Scan for the cell matching the given text and deliver its (X, Y) coordinate at center. 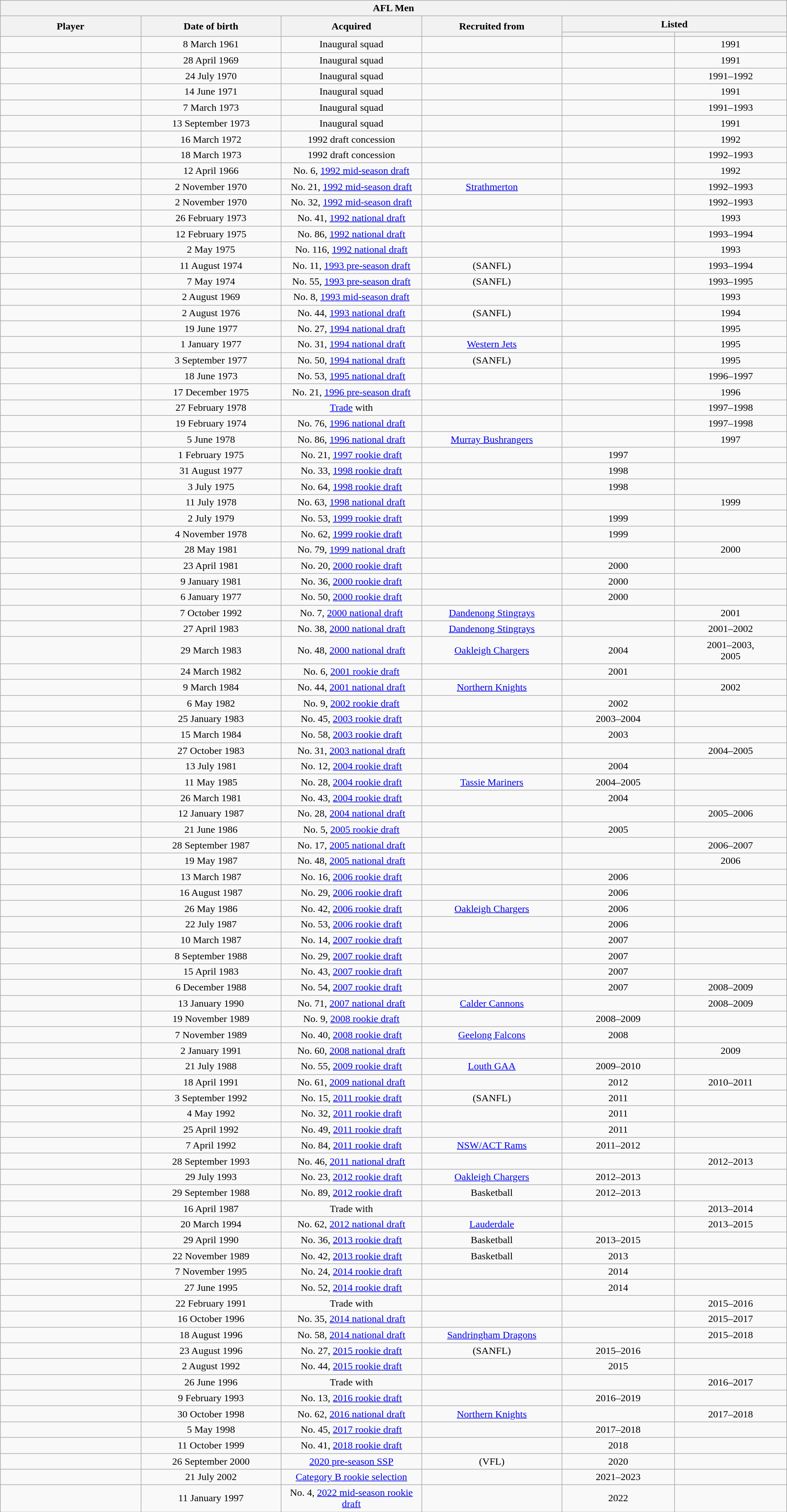
No. 32, 2011 rookie draft (351, 1114)
2022 (618, 1499)
No. 6, 2001 rookie draft (351, 671)
No. 55, 2009 rookie draft (351, 1066)
No. 44, 1993 national draft (351, 313)
No. 84, 2011 rookie draft (351, 1145)
No. 61, 2009 national draft (351, 1082)
3 September 1977 (211, 360)
No. 79, 1999 national draft (351, 550)
No. 76, 1996 national draft (351, 423)
2003–2004 (618, 719)
7 May 1974 (211, 281)
2 August 1969 (211, 297)
13 January 1990 (211, 1003)
2009–2010 (618, 1066)
11 October 1999 (211, 1445)
12 April 1966 (211, 171)
No. 5, 2005 rookie draft (351, 829)
No. 27, 1994 national draft (351, 329)
29 April 1990 (211, 1240)
22 February 1991 (211, 1303)
No. 17, 2005 national draft (351, 845)
20 March 1994 (211, 1224)
No. 13, 2016 rookie draft (351, 1398)
18 March 1973 (211, 155)
No. 36, 2013 rookie draft (351, 1240)
No. 58, 2003 rookie draft (351, 735)
27 April 1983 (211, 629)
2018 (618, 1445)
AFL Men (393, 8)
Recruited from (492, 27)
18 June 1973 (211, 376)
2001–2003, 2005 (731, 650)
23 August 1996 (211, 1351)
19 February 1974 (211, 423)
Calder Cannons (492, 1003)
Strathmerton (492, 186)
Lauderdale (492, 1224)
11 August 1974 (211, 266)
7 November 1995 (211, 1272)
No. 58, 2014 national draft (351, 1335)
1996 (731, 392)
5 June 1978 (211, 439)
No. 50, 2000 rookie draft (351, 597)
No. 31, 2003 national draft (351, 751)
2013 (618, 1256)
19 June 1977 (211, 329)
No. 21, 1992 mid-season draft (351, 186)
12 February 1975 (211, 234)
No. 53, 1999 rookie draft (351, 518)
1991–1993 (731, 107)
24 March 1982 (211, 671)
29 March 1983 (211, 650)
22 November 1989 (211, 1256)
1994 (731, 313)
No. 20, 2000 rookie draft (351, 566)
2008 (618, 1035)
1 January 1977 (211, 344)
No. 9, 2008 rookie draft (351, 1019)
No. 48, 2005 national draft (351, 861)
19 November 1989 (211, 1019)
No. 29, 2007 rookie draft (351, 956)
7 April 1992 (211, 1145)
21 July 1988 (211, 1066)
No. 14, 2007 rookie draft (351, 940)
No. 46, 2011 national draft (351, 1161)
16 April 1987 (211, 1209)
2001–2002 (731, 629)
13 July 1981 (211, 766)
2 July 1979 (211, 518)
21 June 1986 (211, 829)
No. 45, 2003 rookie draft (351, 719)
2005 (618, 829)
11 May 1985 (211, 782)
7 October 1992 (211, 613)
Player (71, 27)
28 September 1993 (211, 1161)
No. 11, 1993 pre-season draft (351, 266)
No. 9, 2002 rookie draft (351, 703)
2006–2007 (731, 845)
(VFL) (492, 1461)
13 March 1987 (211, 877)
No. 45, 2017 rookie draft (351, 1429)
No. 60, 2008 national draft (351, 1051)
No. 116, 1992 national draft (351, 250)
15 March 1984 (211, 735)
Sandringham Dragons (492, 1335)
No. 28, 2004 rookie draft (351, 782)
No. 6, 1992 mid-season draft (351, 171)
8 March 1961 (211, 44)
5 May 1998 (211, 1429)
9 March 1984 (211, 687)
Tassie Mariners (492, 782)
No. 7, 2000 national draft (351, 613)
Category B rookie selection (351, 1477)
2005–2006 (731, 814)
11 January 1997 (211, 1499)
2015 (618, 1366)
2016–2017 (731, 1382)
16 October 1996 (211, 1319)
No. 21, 1996 pre-season draft (351, 392)
1 February 1975 (211, 455)
No. 35, 2014 national draft (351, 1319)
27 June 1995 (211, 1288)
No. 62, 2012 national draft (351, 1224)
No. 62, 1999 rookie draft (351, 534)
No. 63, 1998 national draft (351, 502)
No. 24, 2014 rookie draft (351, 1272)
8 September 1988 (211, 956)
26 May 1986 (211, 908)
Western Jets (492, 344)
4 May 1992 (211, 1114)
No. 43, 2004 rookie draft (351, 798)
18 August 1996 (211, 1335)
1996–1997 (731, 376)
No. 42, 2006 rookie draft (351, 908)
No. 42, 2013 rookie draft (351, 1256)
1993–1995 (731, 281)
No. 62, 2016 national draft (351, 1414)
No. 52, 2014 rookie draft (351, 1288)
24 July 1970 (211, 76)
3 September 1992 (211, 1098)
No. 23, 2012 rookie draft (351, 1177)
No. 48, 2000 national draft (351, 650)
No. 44, 2015 rookie draft (351, 1366)
No. 55, 1993 pre-season draft (351, 281)
No. 38, 2000 national draft (351, 629)
No. 41, 1992 national draft (351, 218)
2021–2023 (618, 1477)
Acquired (351, 27)
16 August 1987 (211, 893)
9 January 1981 (211, 581)
No. 21, 1997 rookie draft (351, 455)
19 May 1987 (211, 861)
2010–2011 (731, 1082)
17 December 1975 (211, 392)
21 July 2002 (211, 1477)
No. 40, 2008 rookie draft (351, 1035)
No. 33, 1998 rookie draft (351, 471)
2015–2017 (731, 1319)
No. 32, 1992 mid-season draft (351, 202)
No. 53, 2006 rookie draft (351, 924)
25 April 1992 (211, 1129)
26 February 1973 (211, 218)
13 September 1973 (211, 123)
15 April 1983 (211, 972)
7 March 1973 (211, 107)
18 April 1991 (211, 1082)
No. 50, 1994 national draft (351, 360)
No. 15, 2011 rookie draft (351, 1098)
No. 43, 2007 rookie draft (351, 972)
No. 12, 2004 rookie draft (351, 766)
22 July 1987 (211, 924)
2016–2019 (618, 1398)
4 November 1978 (211, 534)
No. 4, 2022 mid-season rookie draft (351, 1499)
26 September 2000 (211, 1461)
26 June 1996 (211, 1382)
2020 pre-season SSP (351, 1461)
No. 28, 2004 national draft (351, 814)
1991–1992 (731, 76)
2003 (618, 735)
No. 49, 2011 rookie draft (351, 1129)
6 May 1982 (211, 703)
2011–2012 (618, 1145)
No. 89, 2012 rookie draft (351, 1193)
29 July 1993 (211, 1177)
No. 71, 2007 national draft (351, 1003)
No. 86, 1992 national draft (351, 234)
No. 27, 2015 rookie draft (351, 1351)
6 December 1988 (211, 988)
No. 8, 1993 mid-season draft (351, 297)
No. 36, 2000 rookie draft (351, 581)
No. 41, 2018 rookie draft (351, 1445)
No. 44, 2001 national draft (351, 687)
26 March 1981 (211, 798)
Listed (674, 24)
2020 (618, 1461)
No. 53, 1995 national draft (351, 376)
10 March 1987 (211, 940)
2 August 1992 (211, 1366)
2015–2018 (731, 1335)
2 January 1991 (211, 1051)
No. 29, 2006 rookie draft (351, 893)
2012 (618, 1082)
2 August 1976 (211, 313)
No. 16, 2006 rookie draft (351, 877)
14 June 1971 (211, 92)
2013–2014 (731, 1209)
28 September 1987 (211, 845)
7 November 1989 (211, 1035)
No. 64, 1998 rookie draft (351, 487)
6 January 1977 (211, 597)
12 January 1987 (211, 814)
3 July 1975 (211, 487)
28 May 1981 (211, 550)
No. 86, 1996 national draft (351, 439)
31 August 1977 (211, 471)
30 October 1998 (211, 1414)
2009 (731, 1051)
Murray Bushrangers (492, 439)
25 January 1983 (211, 719)
2 May 1975 (211, 250)
27 February 1978 (211, 407)
Geelong Falcons (492, 1035)
No. 54, 2007 rookie draft (351, 988)
Date of birth (211, 27)
27 October 1983 (211, 751)
16 March 1972 (211, 139)
28 April 1969 (211, 60)
NSW/ACT Rams (492, 1145)
29 September 1988 (211, 1193)
23 April 1981 (211, 566)
Louth GAA (492, 1066)
11 July 1978 (211, 502)
9 February 1993 (211, 1398)
No. 31, 1994 national draft (351, 344)
